Provide the [x, y] coordinate of the cell's center where the given text is located.  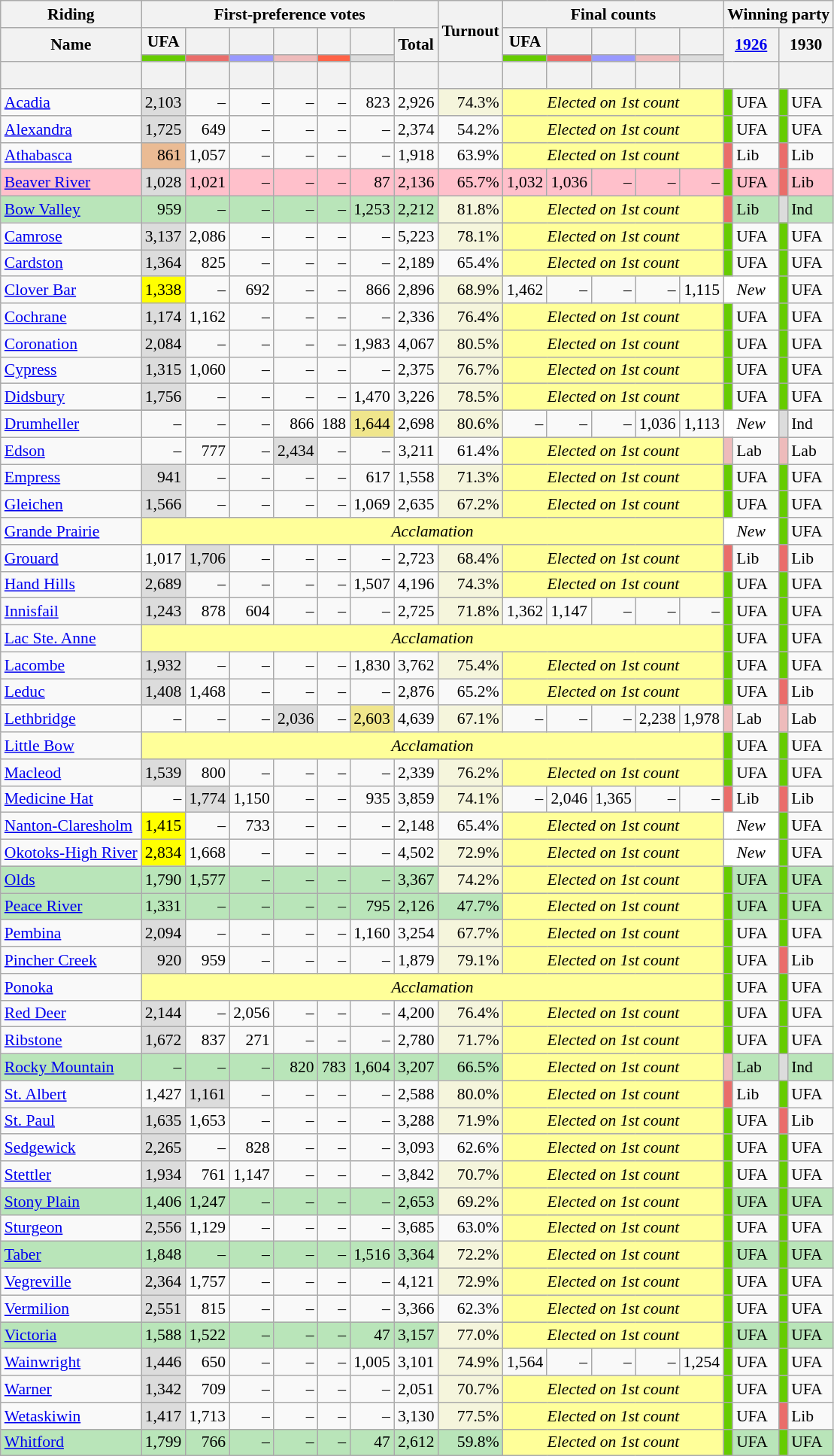
935 [372, 799]
Hand Hills [71, 585]
650 [208, 1363]
941 [164, 478]
1,918 [417, 156]
Macleod [71, 773]
1,315 [164, 370]
81.8% [471, 210]
1,879 [417, 960]
80.0% [471, 1094]
783 [334, 1068]
4,121 [417, 1282]
604 [251, 612]
2,588 [417, 1094]
Name [71, 45]
77.0% [471, 1336]
3,288 [417, 1121]
Empress [71, 478]
2,336 [417, 317]
4,200 [417, 1014]
47.7% [471, 907]
1,790 [164, 880]
1,507 [372, 585]
1,005 [372, 1363]
Beaver River [71, 183]
2,556 [164, 1228]
2,834 [164, 853]
Okotoks-High River [71, 853]
Ribstone [71, 1041]
Sedgewick [71, 1148]
2,698 [417, 424]
Wainwright [71, 1363]
Victoria [71, 1336]
1,161 [208, 1094]
80.5% [471, 344]
Final counts [614, 14]
Medicine Hat [71, 799]
1,021 [208, 183]
1,338 [164, 290]
2,635 [417, 505]
Acadia [71, 102]
Sturgeon [71, 1228]
1,247 [208, 1202]
1,564 [525, 1363]
3,254 [417, 934]
63.0% [471, 1228]
1,362 [525, 612]
1,653 [208, 1121]
68.4% [471, 558]
2,876 [417, 692]
815 [208, 1309]
2,896 [417, 290]
4,196 [417, 585]
1,446 [164, 1363]
3,685 [417, 1228]
2,375 [417, 370]
1,848 [164, 1255]
Ponoka [71, 987]
2,780 [417, 1041]
1,113 [702, 424]
1926 [751, 45]
Rocky Mountain [71, 1068]
1,365 [614, 799]
3,093 [417, 1148]
Pincher Creek [71, 960]
1,539 [164, 773]
1,774 [208, 799]
1,978 [702, 719]
1,129 [208, 1228]
1,069 [372, 505]
1,243 [164, 612]
Grouard [71, 558]
1,516 [372, 1255]
1,417 [164, 1416]
1,150 [251, 799]
1,522 [208, 1336]
1,254 [702, 1363]
1,644 [372, 424]
Lacombe [71, 665]
2,689 [164, 585]
61.4% [471, 451]
2,189 [417, 263]
Whitford [71, 1442]
1,115 [702, 290]
2,084 [164, 344]
1,162 [208, 317]
761 [208, 1175]
Olds [71, 880]
1,668 [208, 853]
823 [372, 102]
2,265 [164, 1148]
Innisfail [71, 612]
3,842 [417, 1175]
69.2% [471, 1202]
76.7% [471, 370]
Taber [71, 1255]
3,211 [417, 451]
2,434 [296, 451]
2,926 [417, 102]
1,032 [525, 183]
2,103 [164, 102]
777 [208, 451]
1,060 [208, 370]
72.2% [471, 1255]
3,130 [417, 1416]
Total [417, 45]
2,723 [417, 558]
2,126 [417, 907]
Athabasca [71, 156]
2,144 [164, 1014]
3,101 [417, 1363]
1,635 [164, 1121]
1,415 [164, 826]
1,408 [164, 692]
75.4% [471, 665]
Alexandra [71, 129]
67.1% [471, 719]
59.8% [471, 1442]
Little Bow [71, 746]
3,207 [417, 1068]
78.5% [471, 397]
1,756 [164, 397]
1,057 [208, 156]
Riding [71, 14]
3,364 [417, 1255]
795 [372, 907]
2,148 [417, 826]
649 [208, 129]
71.8% [471, 612]
Lac Ste. Anne [71, 639]
2,086 [208, 236]
Cochrane [71, 317]
1,427 [164, 1094]
828 [251, 1148]
Gleichen [71, 505]
78.1% [471, 236]
Lethbridge [71, 719]
1,331 [164, 907]
920 [164, 960]
1,604 [372, 1068]
2,046 [569, 799]
2,551 [164, 1309]
Nanton-Claresholm [71, 826]
63.9% [471, 156]
68.9% [471, 290]
Didsbury [71, 397]
2,374 [417, 129]
Coronation [71, 344]
3,226 [417, 397]
1,588 [164, 1336]
4,502 [417, 853]
Camrose [71, 236]
2,603 [372, 719]
Peace River [71, 907]
65.7% [471, 183]
1,799 [164, 1442]
Winning party [778, 14]
Pembina [71, 934]
861 [164, 156]
Vegreville [71, 1282]
Drumheller [71, 424]
1930 [806, 45]
4,067 [417, 344]
65.2% [471, 692]
878 [208, 612]
2,036 [296, 719]
1,174 [164, 317]
St. Albert [71, 1094]
820 [296, 1068]
1,462 [525, 290]
5,223 [417, 236]
Stettler [71, 1175]
709 [208, 1389]
80.6% [471, 424]
3,137 [164, 236]
1,558 [417, 478]
Red Deer [71, 1014]
1,672 [164, 1041]
825 [208, 263]
2,238 [657, 719]
1,470 [372, 397]
1,160 [372, 934]
74.9% [471, 1363]
Cypress [71, 370]
1,706 [208, 558]
67.7% [471, 934]
Grande Prairie [71, 531]
76.2% [471, 773]
St. Paul [71, 1121]
1,757 [208, 1282]
Bow Valley [71, 210]
71.9% [471, 1121]
Cardston [71, 263]
188 [334, 424]
First-preference votes [290, 14]
54.2% [471, 129]
1,932 [164, 665]
Vermilion [71, 1309]
Turnout [471, 32]
2,339 [417, 773]
800 [208, 773]
1,253 [372, 210]
Edson [71, 451]
1,577 [208, 880]
1,566 [164, 505]
3,366 [417, 1309]
1,406 [164, 1202]
837 [208, 1041]
1,342 [164, 1389]
271 [251, 1041]
67.2% [471, 505]
62.3% [471, 1309]
3,859 [417, 799]
2,653 [417, 1202]
4,639 [417, 719]
Stony Plain [71, 1202]
Warner [71, 1389]
2,364 [164, 1282]
1,713 [208, 1416]
Clover Bar [71, 290]
1,830 [372, 665]
1,028 [164, 183]
79.1% [471, 960]
1,983 [372, 344]
71.7% [471, 1041]
74.1% [471, 799]
1,468 [208, 692]
62.6% [471, 1148]
1,725 [164, 129]
74.2% [471, 880]
77.5% [471, 1416]
1,364 [164, 263]
766 [208, 1442]
692 [251, 290]
3,367 [417, 880]
1,017 [164, 558]
2,212 [417, 210]
2,136 [417, 183]
66.5% [471, 1068]
2,725 [417, 612]
733 [251, 826]
2,094 [164, 934]
Leduc [71, 692]
2,612 [417, 1442]
2,051 [417, 1389]
71.3% [471, 478]
87 [372, 183]
3,762 [417, 665]
3,157 [417, 1336]
617 [372, 478]
Wetaskiwin [71, 1416]
2,056 [251, 1014]
1,934 [164, 1175]
